Provide the [x, y] coordinate of the cell's center where the given text is located.  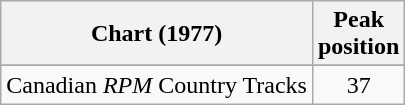
Chart (1977) [157, 34]
Canadian RPM Country Tracks [157, 85]
37 [358, 85]
Peakposition [358, 34]
